For the text-containing cell, return its midpoint in [X, Y] coordinate format. 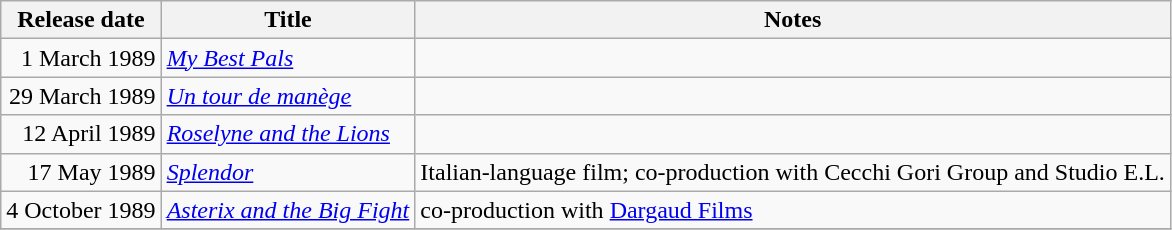
Title [288, 20]
My Best Pals [288, 58]
12 April 1989 [81, 134]
1 March 1989 [81, 58]
Un tour de manège [288, 96]
29 March 1989 [81, 96]
4 October 1989 [81, 210]
Italian-language film; co-production with Cecchi Gori Group and Studio E.L. [793, 172]
Release date [81, 20]
Notes [793, 20]
17 May 1989 [81, 172]
Splendor [288, 172]
Asterix and the Big Fight [288, 210]
Roselyne and the Lions [288, 134]
co-production with Dargaud Films [793, 210]
